Extract the (X, Y) coordinate from the center of the cell holding the provided text.  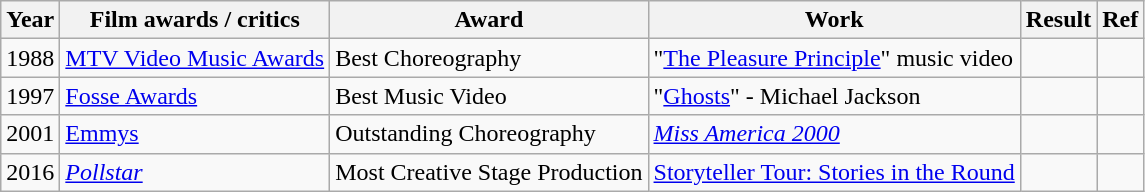
Emmys (195, 134)
Film awards / critics (195, 20)
Ref (1120, 20)
2001 (30, 134)
"The Pleasure Principle" music video (834, 58)
Best Choreography (489, 58)
Best Music Video (489, 96)
Year (30, 20)
Miss America 2000 (834, 134)
MTV Video Music Awards (195, 58)
Outstanding Choreography (489, 134)
Fosse Awards (195, 96)
Work (834, 20)
Storyteller Tour: Stories in the Round (834, 172)
Result (1058, 20)
1997 (30, 96)
Pollstar (195, 172)
1988 (30, 58)
Award (489, 20)
"Ghosts" - Michael Jackson (834, 96)
2016 (30, 172)
Most Creative Stage Production (489, 172)
